Pinpoint the cell where the given text exists, returning its (X, Y) midpoint coordinate. 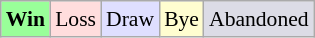
Loss (76, 19)
Win (26, 19)
Bye (182, 19)
Abandoned (259, 19)
Draw (130, 19)
